Extract the (x, y) coordinate from the center of the cell holding the provided text.  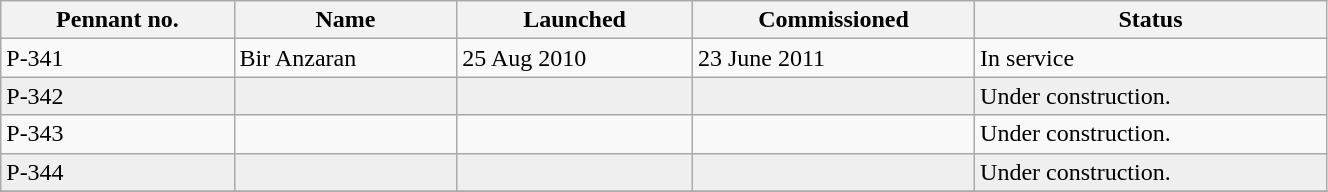
P-342 (118, 96)
P-341 (118, 58)
P-344 (118, 172)
Name (346, 20)
25 Aug 2010 (575, 58)
P-343 (118, 134)
Pennant no. (118, 20)
23 June 2011 (833, 58)
Status (1151, 20)
Launched (575, 20)
Bir Anzaran (346, 58)
Commissioned (833, 20)
In service (1151, 58)
